Return (x, y) of the center of cell containing provided text 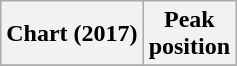
Peakposition (189, 34)
Chart (2017) (72, 34)
